Provide the (X, Y) coordinate of the cell's center where the given text is located.  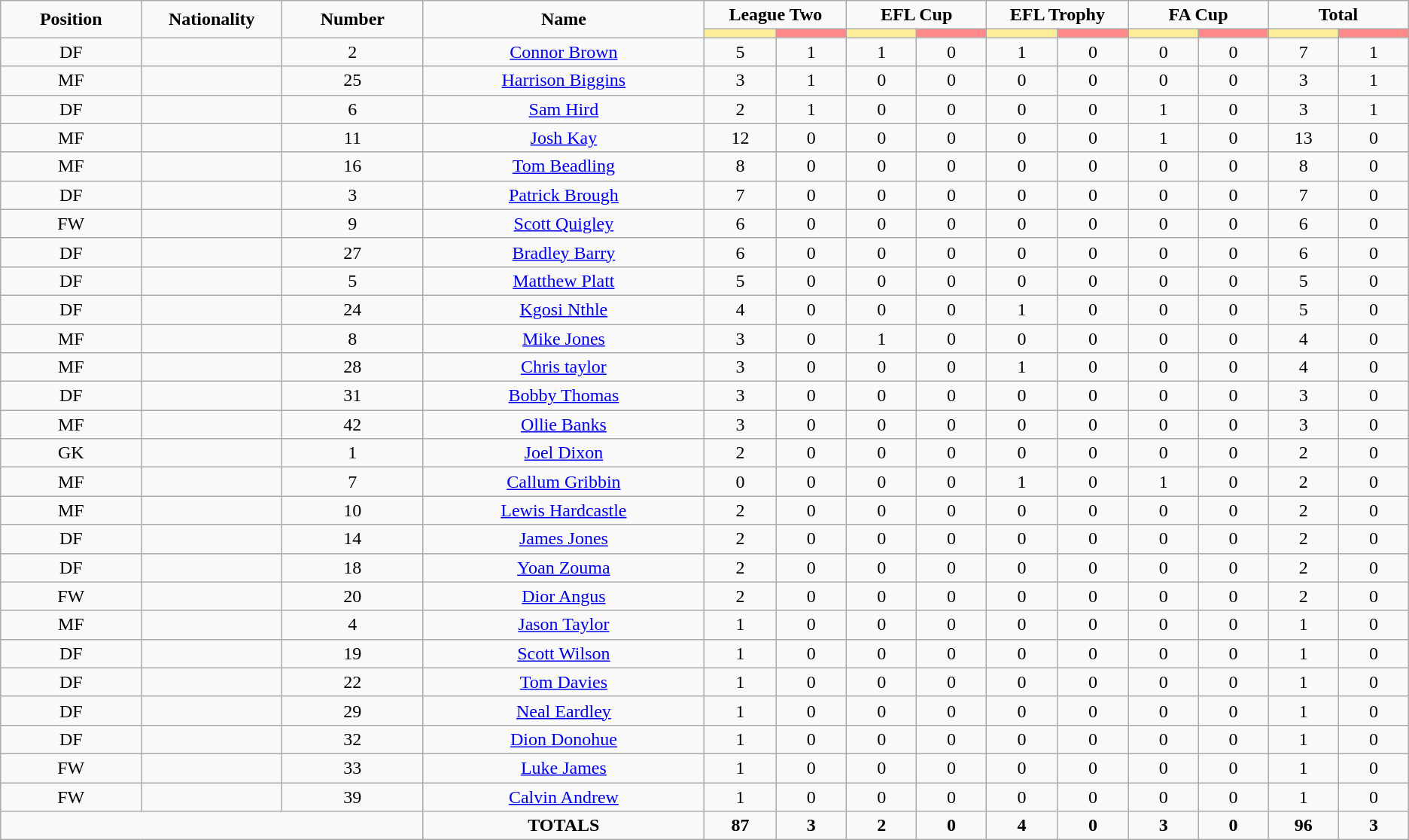
Dior Angus (564, 596)
10 (352, 510)
14 (352, 539)
Name (564, 20)
12 (741, 138)
Callum Gribbin (564, 482)
11 (352, 138)
Sam Hird (564, 109)
GK (71, 453)
Yoan Zouma (564, 568)
EFL Cup (917, 15)
Scott Quigley (564, 224)
Jason Taylor (564, 625)
League Two (775, 15)
28 (352, 367)
Tom Davies (564, 682)
Connor Brown (564, 52)
19 (352, 653)
Matthew Platt (564, 281)
18 (352, 568)
EFL Trophy (1057, 15)
Dion Donohue (564, 739)
Number (352, 20)
27 (352, 252)
16 (352, 166)
FA Cup (1198, 15)
Bradley Barry (564, 252)
87 (741, 826)
Position (71, 20)
32 (352, 739)
31 (352, 396)
9 (352, 224)
33 (352, 768)
42 (352, 425)
Josh Kay (564, 138)
25 (352, 81)
Patrick Brough (564, 195)
TOTALS (564, 826)
29 (352, 711)
22 (352, 682)
James Jones (564, 539)
Harrison Biggins (564, 81)
24 (352, 309)
Bobby Thomas (564, 396)
20 (352, 596)
Neal Eardley (564, 711)
Kgosi Nthle (564, 309)
Tom Beadling (564, 166)
Luke James (564, 768)
96 (1304, 826)
Nationality (212, 20)
Total (1338, 15)
Calvin Andrew (564, 797)
Chris taylor (564, 367)
Joel Dixon (564, 453)
39 (352, 797)
Scott Wilson (564, 653)
Ollie Banks (564, 425)
13 (1304, 138)
Mike Jones (564, 338)
Lewis Hardcastle (564, 510)
